Detect which cell encompasses the target text, then output its (x, y) center coordinate. 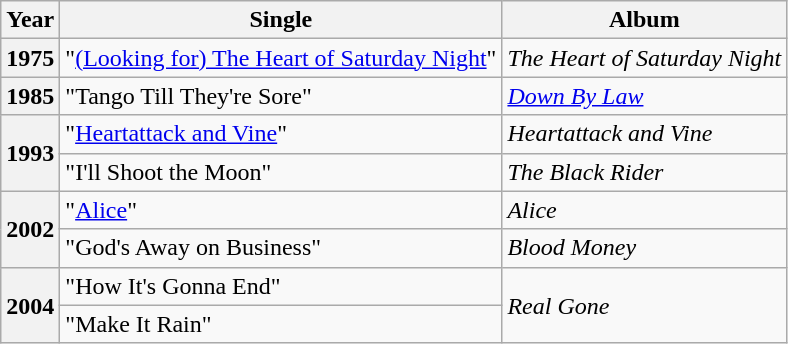
"Tango Till They're Sore" (281, 96)
"Alice" (281, 210)
Blood Money (644, 248)
"How It's Gonna End" (281, 286)
Year (30, 20)
1975 (30, 58)
1993 (30, 153)
"(Looking for) The Heart of Saturday Night" (281, 58)
Real Gone (644, 305)
Album (644, 20)
Single (281, 20)
"Heartattack and Vine" (281, 134)
The Black Rider (644, 172)
2004 (30, 305)
2002 (30, 229)
1985 (30, 96)
Down By Law (644, 96)
Heartattack and Vine (644, 134)
"I'll Shoot the Moon" (281, 172)
"God's Away on Business" (281, 248)
"Make It Rain" (281, 324)
The Heart of Saturday Night (644, 58)
Alice (644, 210)
